Locate the cell with the specified text and output its (x, y) center coordinate. 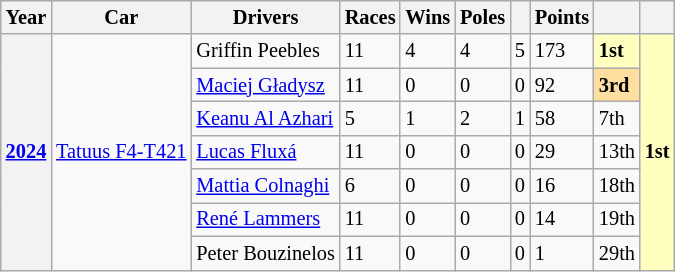
92 (562, 85)
Wins (428, 17)
Year (26, 17)
18th (617, 186)
173 (562, 51)
Races (370, 17)
René Lammers (265, 219)
Points (562, 17)
Keanu Al Azhari (265, 118)
2 (482, 118)
29th (617, 253)
Mattia Colnaghi (265, 186)
Peter Bouzinelos (265, 253)
Car (121, 17)
7th (617, 118)
14 (562, 219)
29 (562, 152)
58 (562, 118)
Drivers (265, 17)
6 (370, 186)
Griffin Peebles (265, 51)
2024 (26, 152)
Tatuus F4-T421 (121, 152)
19th (617, 219)
13th (617, 152)
Lucas Fluxá (265, 152)
Maciej Gładysz (265, 85)
16 (562, 186)
Poles (482, 17)
3rd (617, 85)
